Extract the [x, y] coordinate from the center of the cell holding the provided text.  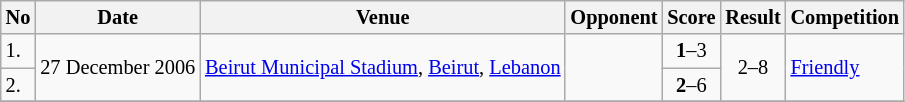
Score [691, 17]
Date [118, 17]
Opponent [614, 17]
Beirut Municipal Stadium, Beirut, Lebanon [382, 68]
1. [18, 51]
Venue [382, 17]
1–3 [691, 51]
2. [18, 85]
Competition [845, 17]
2–8 [752, 68]
27 December 2006 [118, 68]
2–6 [691, 85]
Friendly [845, 68]
Result [752, 17]
No [18, 17]
